Return the [x, y] coordinate for the center point of the cell that contains the specified text.  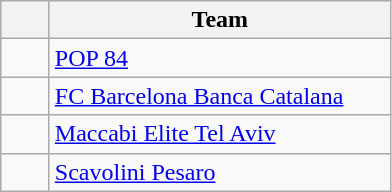
Team [220, 20]
Maccabi Elite Tel Aviv [220, 134]
Scavolini Pesaro [220, 172]
POP 84 [220, 58]
FC Barcelona Banca Catalana [220, 96]
